For the text-containing cell, return its midpoint in (X, Y) coordinate format. 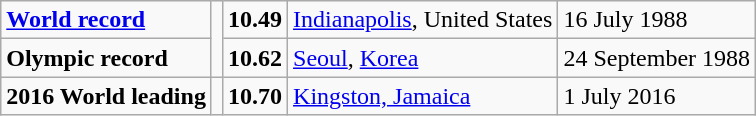
Kingston, Jamaica (423, 96)
Seoul, Korea (423, 58)
10.70 (254, 96)
Olympic record (106, 58)
10.62 (254, 58)
1 July 2016 (657, 96)
24 September 1988 (657, 58)
2016 World leading (106, 96)
10.49 (254, 20)
16 July 1988 (657, 20)
World record (106, 20)
Indianapolis, United States (423, 20)
